Find where the given text appears and provide that cell's center as [X, Y] coordinate. 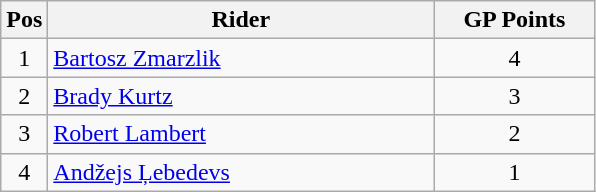
Robert Lambert [241, 134]
GP Points [514, 20]
Bartosz Zmarzlik [241, 58]
Rider [241, 20]
Pos [24, 20]
Andžejs Ļebedevs [241, 172]
Brady Kurtz [241, 96]
